Pinpoint the cell where the given text exists, returning its [x, y] midpoint coordinate. 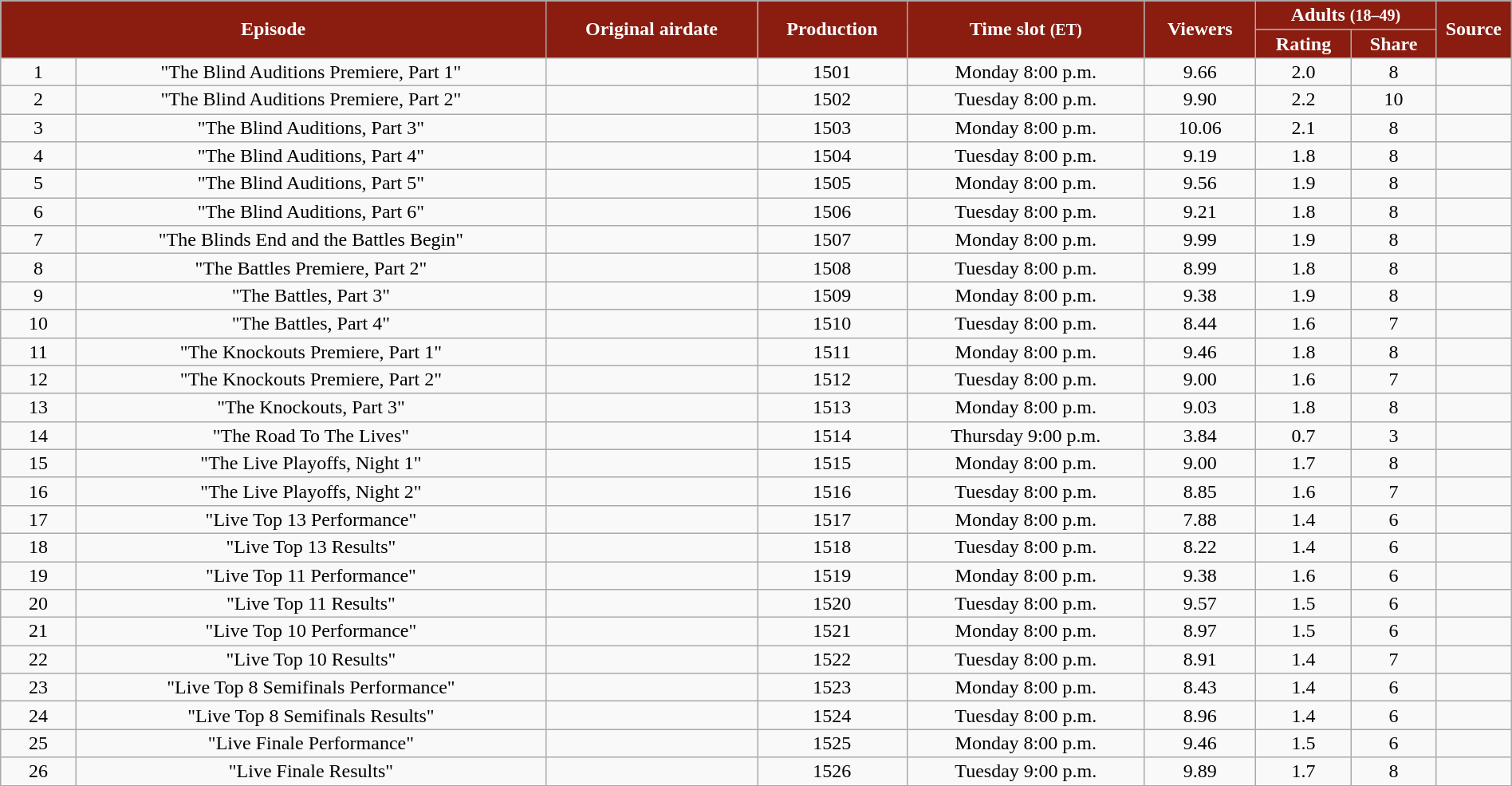
1504 [833, 156]
1525 [833, 744]
8.22 [1199, 547]
"The Blind Auditions Premiere, Part 2" [311, 99]
"Live Top 8 Semifinals Performance" [311, 688]
"The Battles, Part 4" [311, 324]
2.1 [1303, 128]
14 [38, 436]
"Live Top 10 Results" [311, 659]
8.96 [1199, 715]
19 [38, 576]
2 [38, 99]
Tuesday 9:00 p.m. [1026, 771]
"The Battles, Part 3" [311, 295]
11 [38, 351]
22 [38, 659]
"Live Top 8 Semifinals Results" [311, 715]
9 [38, 295]
"The Blind Auditions, Part 3" [311, 128]
"The Blind Auditions Premiere, Part 1" [311, 72]
12 [38, 380]
8.44 [1199, 324]
1501 [833, 72]
"Live Top 13 Results" [311, 547]
5 [38, 184]
9.66 [1199, 72]
9.57 [1199, 603]
17 [38, 519]
Viewers [1199, 30]
18 [38, 547]
"Live Finale Results" [311, 771]
25 [38, 744]
"The Knockouts Premiere, Part 1" [311, 351]
"The Live Playoffs, Night 1" [311, 463]
1524 [833, 715]
0.7 [1303, 436]
1521 [833, 632]
8.91 [1199, 659]
20 [38, 603]
"The Live Playoffs, Night 2" [311, 492]
26 [38, 771]
8.99 [1199, 268]
1515 [833, 463]
Rating [1303, 43]
"The Road To The Lives" [311, 436]
1502 [833, 99]
1512 [833, 380]
1507 [833, 239]
1514 [833, 436]
1505 [833, 184]
24 [38, 715]
"The Blind Auditions, Part 5" [311, 184]
8.97 [1199, 632]
10.06 [1199, 128]
Original airdate [651, 30]
Thursday 9:00 p.m. [1026, 436]
1511 [833, 351]
1519 [833, 576]
1523 [833, 688]
8.85 [1199, 492]
8.43 [1199, 688]
1506 [833, 212]
"Live Top 11 Results" [311, 603]
1517 [833, 519]
"Live Top 11 Performance" [311, 576]
1509 [833, 295]
1526 [833, 771]
9.03 [1199, 407]
1518 [833, 547]
9.90 [1199, 99]
1510 [833, 324]
"Live Finale Performance" [311, 744]
23 [38, 688]
1520 [833, 603]
9.99 [1199, 239]
13 [38, 407]
1 [38, 72]
9.21 [1199, 212]
"The Knockouts, Part 3" [311, 407]
9.89 [1199, 771]
1516 [833, 492]
1508 [833, 268]
Share [1394, 43]
"The Blind Auditions, Part 6" [311, 212]
1503 [833, 128]
Time slot (ET) [1026, 30]
7.88 [1199, 519]
15 [38, 463]
"The Knockouts Premiere, Part 2" [311, 380]
1522 [833, 659]
9.56 [1199, 184]
"The Blind Auditions, Part 4" [311, 156]
4 [38, 156]
16 [38, 492]
3.84 [1199, 436]
Episode [274, 30]
9.19 [1199, 156]
Production [833, 30]
Source [1474, 30]
1513 [833, 407]
"The Battles Premiere, Part 2" [311, 268]
2.2 [1303, 99]
21 [38, 632]
"The Blinds End and the Battles Begin" [311, 239]
"Live Top 10 Performance" [311, 632]
"Live Top 13 Performance" [311, 519]
2.0 [1303, 72]
Adults (18–49) [1345, 16]
